Scan for the cell matching the given text and deliver its [x, y] coordinate at center. 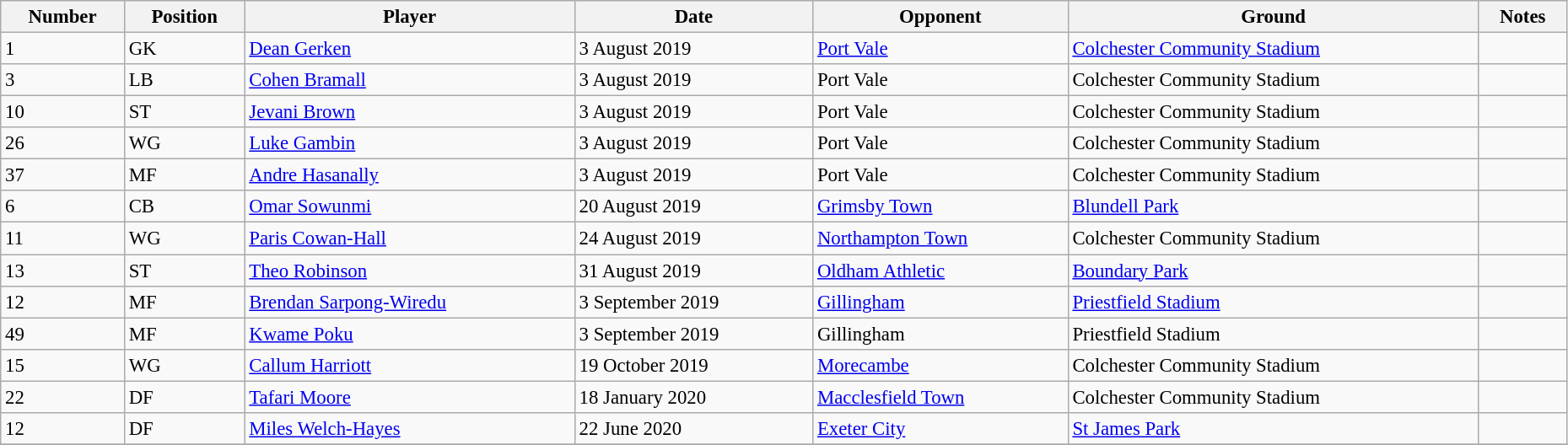
Ground [1274, 17]
3 [62, 80]
Number [62, 17]
Date [693, 17]
11 [62, 239]
Theo Robinson [410, 271]
19 October 2019 [693, 365]
15 [62, 365]
24 August 2019 [693, 239]
22 June 2020 [693, 429]
Andre Hasanally [410, 175]
22 [62, 397]
Macclesfield Town [940, 397]
Brendan Sarpong-Wiredu [410, 302]
Miles Welch-Hayes [410, 429]
Blundell Park [1274, 206]
Northampton Town [940, 239]
Oldham Athletic [940, 271]
26 [62, 143]
49 [62, 334]
Morecambe [940, 365]
LB [184, 80]
20 August 2019 [693, 206]
GK [184, 49]
Position [184, 17]
Kwame Poku [410, 334]
31 August 2019 [693, 271]
Exeter City [940, 429]
Omar Sowunmi [410, 206]
Tafari Moore [410, 397]
6 [62, 206]
Paris Cowan-Hall [410, 239]
Callum Harriott [410, 365]
37 [62, 175]
Jevani Brown [410, 112]
CB [184, 206]
18 January 2020 [693, 397]
Opponent [940, 17]
Notes [1522, 17]
Boundary Park [1274, 271]
Player [410, 17]
Luke Gambin [410, 143]
1 [62, 49]
Grimsby Town [940, 206]
10 [62, 112]
Cohen Bramall [410, 80]
Dean Gerken [410, 49]
13 [62, 271]
St James Park [1274, 429]
